Find where the given text appears and provide that cell's center as [X, Y] coordinate. 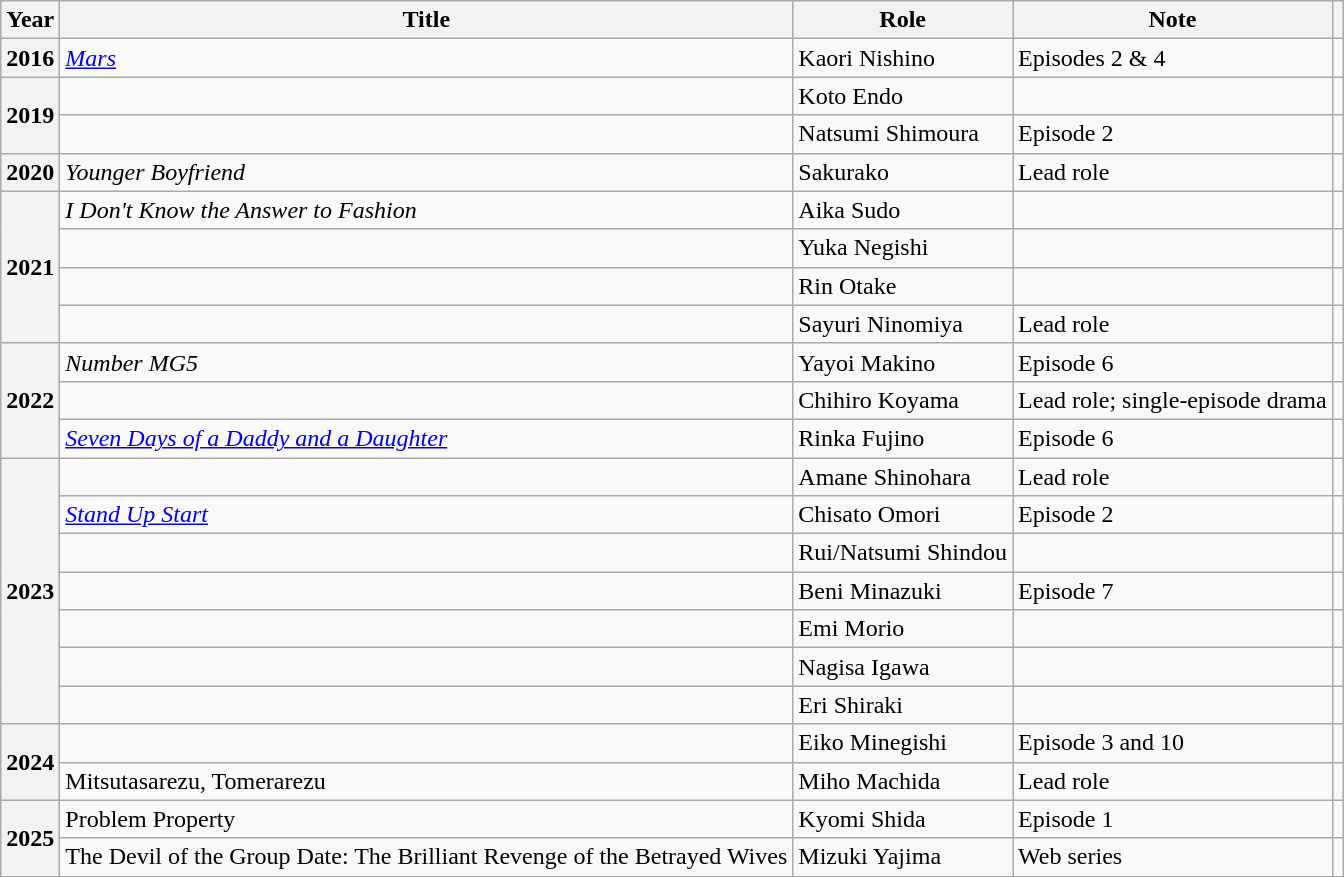
Emi Morio [903, 629]
Web series [1173, 857]
Sakurako [903, 172]
Yayoi Makino [903, 362]
Seven Days of a Daddy and a Daughter [426, 438]
Aika Sudo [903, 210]
Yuka Negishi [903, 248]
Mars [426, 58]
Younger Boyfriend [426, 172]
2025 [30, 838]
2019 [30, 115]
Problem Property [426, 819]
2023 [30, 591]
Episode 3 and 10 [1173, 743]
Rui/Natsumi Shindou [903, 553]
Title [426, 20]
Episodes 2 & 4 [1173, 58]
Lead role; single-episode drama [1173, 400]
Kaori Nishino [903, 58]
Sayuri Ninomiya [903, 324]
The Devil of the Group Date: The Brilliant Revenge of the Betrayed Wives [426, 857]
Natsumi Shimoura [903, 134]
Koto Endo [903, 96]
Role [903, 20]
Miho Machida [903, 781]
Note [1173, 20]
Chisato Omori [903, 515]
Chihiro Koyama [903, 400]
Mizuki Yajima [903, 857]
Number MG5 [426, 362]
Episode 7 [1173, 591]
Beni Minazuki [903, 591]
Nagisa Igawa [903, 667]
2024 [30, 762]
Amane Shinohara [903, 477]
2022 [30, 400]
Stand Up Start [426, 515]
2016 [30, 58]
Kyomi Shida [903, 819]
Rin Otake [903, 286]
2020 [30, 172]
Rinka Fujino [903, 438]
2021 [30, 267]
Year [30, 20]
I Don't Know the Answer to Fashion [426, 210]
Eri Shiraki [903, 705]
Episode 1 [1173, 819]
Eiko Minegishi [903, 743]
Mitsutasarezu, Tomerarezu [426, 781]
